Identify which cell holds the provided text, then report its [X, Y] central coordinate. 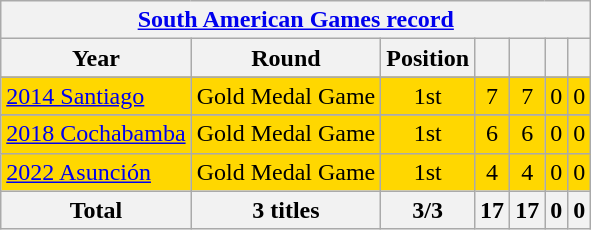
Position [428, 58]
Year [96, 58]
Round [286, 58]
South American Games record [296, 20]
3/3 [428, 210]
Total [96, 210]
2018 Cochabamba [96, 134]
2022 Asunción [96, 172]
2014 Santiago [96, 96]
3 titles [286, 210]
